Provide the (x, y) coordinate of the cell's center where the given text is located.  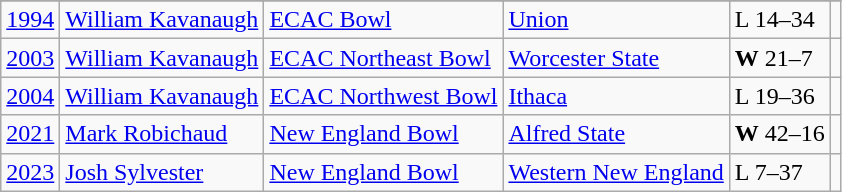
L 19–36 (780, 96)
1994 (30, 20)
L 7–37 (780, 172)
2003 (30, 58)
Alfred State (616, 134)
Western New England (616, 172)
2021 (30, 134)
W 21–7 (780, 58)
ECAC Bowl (384, 20)
Worcester State (616, 58)
ECAC Northwest Bowl (384, 96)
Josh Sylvester (162, 172)
W 42–16 (780, 134)
Union (616, 20)
Mark Robichaud (162, 134)
2004 (30, 96)
Ithaca (616, 96)
2023 (30, 172)
ECAC Northeast Bowl (384, 58)
L 14–34 (780, 20)
